Extract the (x, y) coordinate from the center of the cell holding the provided text.  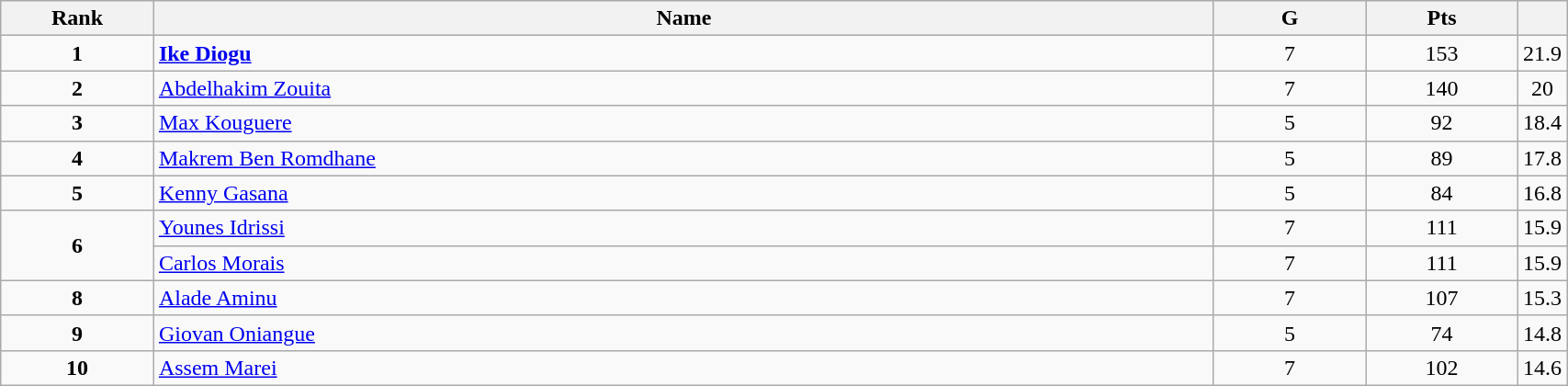
9 (77, 333)
Carlos Morais (683, 263)
Assem Marei (683, 368)
14.8 (1543, 333)
107 (1442, 298)
Max Kouguere (683, 123)
2 (77, 88)
20 (1543, 88)
140 (1442, 88)
74 (1442, 333)
16.8 (1543, 193)
Alade Aminu (683, 298)
Abdelhakim Zouita (683, 88)
Name (683, 18)
18.4 (1543, 123)
10 (77, 368)
17.8 (1543, 158)
92 (1442, 123)
3 (77, 123)
15.3 (1543, 298)
21.9 (1543, 53)
Pts (1442, 18)
89 (1442, 158)
Rank (77, 18)
8 (77, 298)
Makrem Ben Romdhane (683, 158)
Younes Idrissi (683, 228)
153 (1442, 53)
Giovan Oniangue (683, 333)
1 (77, 53)
Ike Diogu (683, 53)
4 (77, 158)
84 (1442, 193)
G (1290, 18)
102 (1442, 368)
14.6 (1543, 368)
6 (77, 245)
Kenny Gasana (683, 193)
